Detect which cell encompasses the target text, then output its [x, y] center coordinate. 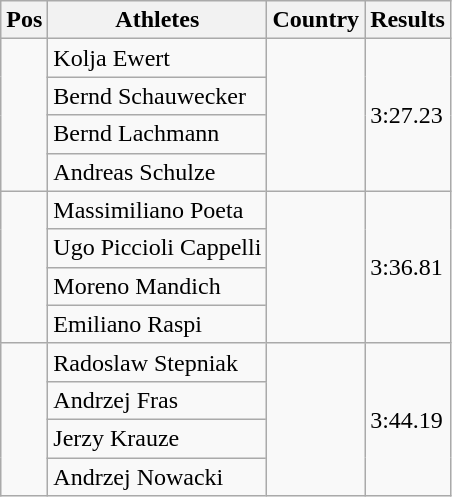
Ugo Piccioli Cappelli [158, 248]
Pos [24, 20]
3:44.19 [408, 419]
Massimiliano Poeta [158, 210]
Radoslaw Stepniak [158, 362]
Andrzej Nowacki [158, 477]
Moreno Mandich [158, 286]
Results [408, 20]
Country [316, 20]
Athletes [158, 20]
3:36.81 [408, 267]
Andrzej Fras [158, 400]
3:27.23 [408, 115]
Kolja Ewert [158, 58]
Emiliano Raspi [158, 324]
Bernd Lachmann [158, 134]
Andreas Schulze [158, 172]
Bernd Schauwecker [158, 96]
Jerzy Krauze [158, 438]
